From the cell containing the given text, extract its center point as [x, y] coordinate. 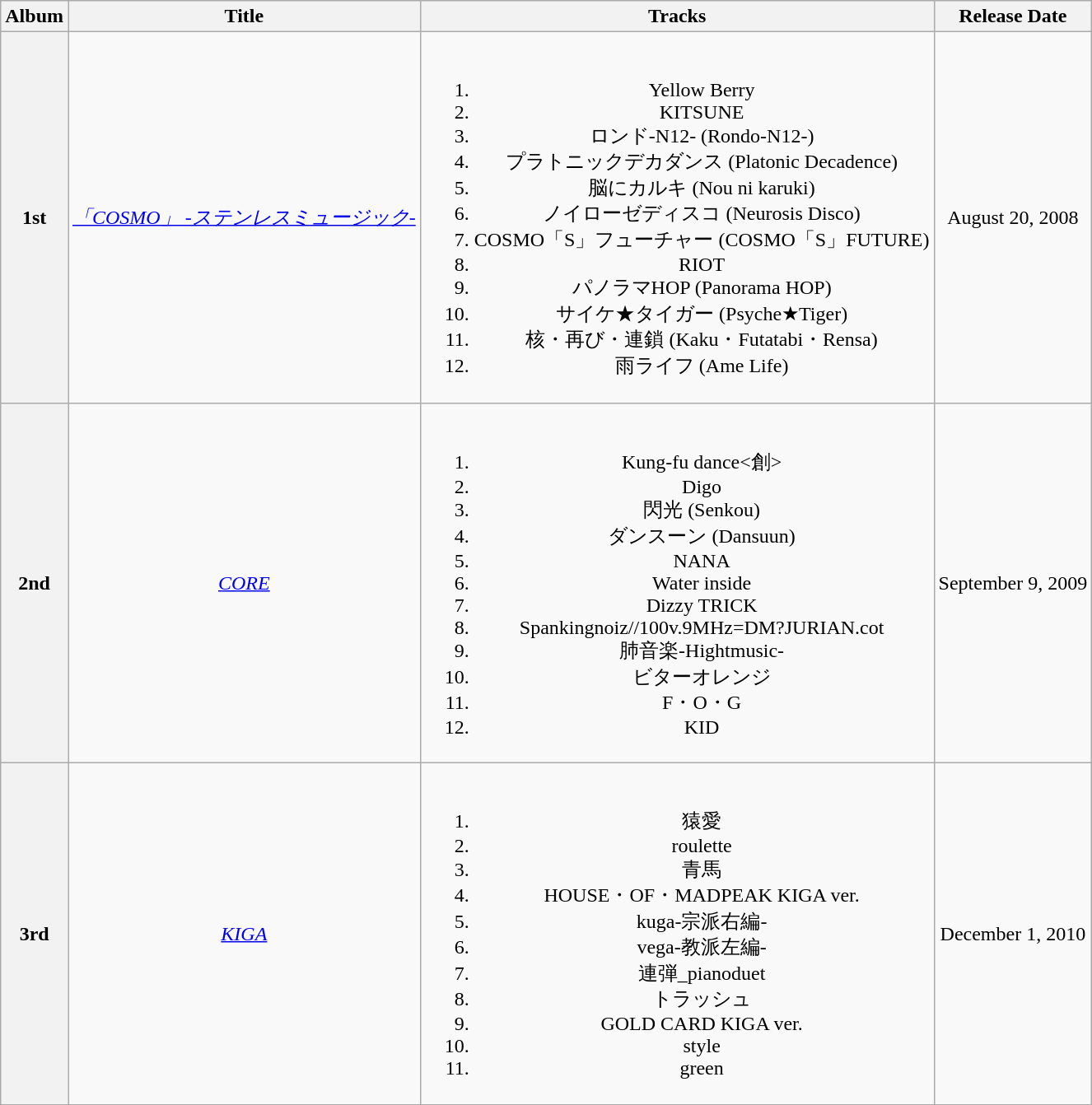
Album [35, 16]
August 20, 2008 [1013, 217]
猿愛roulette青馬HOUSE・OF・MADPEAK KIGA ver.kuga-宗派右編-vega-教派左編-連弾_pianoduetトラッシュGOLD CARD KIGA ver.stylegreen [677, 934]
CORE [244, 583]
September 9, 2009 [1013, 583]
1st [35, 217]
Kung-fu dance<創>Digo閃光 (Senkou)ダンスーン (Dansuun)NANAWater insideDizzy TRICKSpankingnoiz//100v.9MHz=DM?JURIAN.cot肺音楽-Hightmusic-ビターオレンジF・O・GKID [677, 583]
KIGA [244, 934]
Title [244, 16]
December 1, 2010 [1013, 934]
「COSMO」 -ステンレスミュージック- [244, 217]
2nd [35, 583]
3rd [35, 934]
Tracks [677, 16]
Release Date [1013, 16]
